Scan for the cell matching the given text and deliver its (X, Y) coordinate at center. 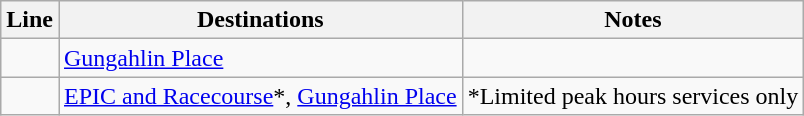
*Limited peak hours services only (633, 96)
Notes (633, 20)
Destinations (260, 20)
EPIC and Racecourse*, Gungahlin Place (260, 96)
Gungahlin Place (260, 58)
Line (30, 20)
